Capture the cell that displays the provided text and extract its [X, Y] central coordinate. 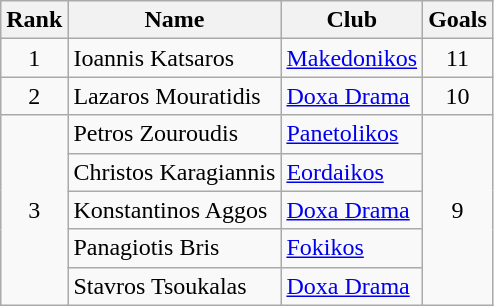
Lazaros Mouratidis [174, 96]
Konstantinos Aggos [174, 210]
Ioannis Katsaros [174, 58]
3 [34, 210]
Club [352, 20]
10 [458, 96]
Goals [458, 20]
2 [34, 96]
Makedonikos [352, 58]
11 [458, 58]
Panagiotis Bris [174, 248]
1 [34, 58]
Panetolikos [352, 134]
Rank [34, 20]
Stavros Tsoukalas [174, 286]
9 [458, 210]
Petros Zouroudis [174, 134]
Christos Karagiannis [174, 172]
Eordaikos [352, 172]
Name [174, 20]
Fokikos [352, 248]
